Pinpoint the cell where the given text exists, returning its (X, Y) midpoint coordinate. 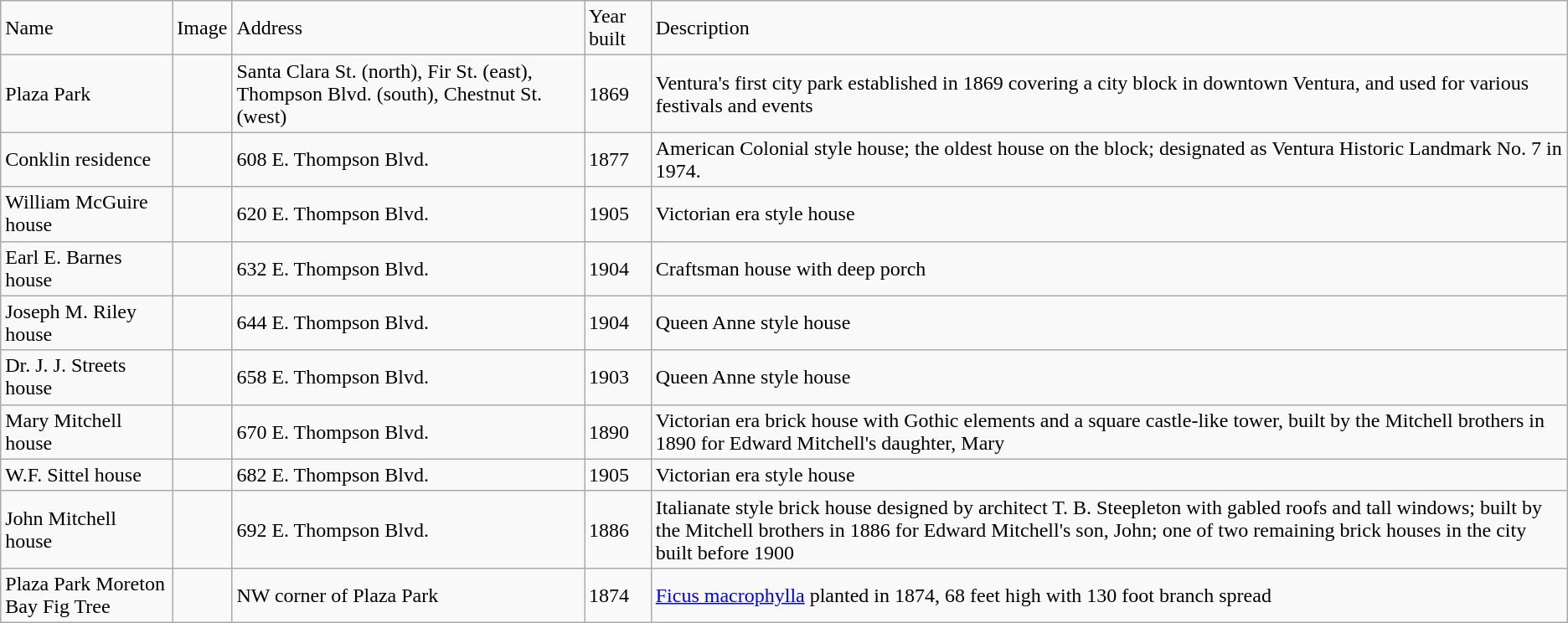
1874 (618, 595)
Joseph M. Riley house (87, 323)
Ficus macrophylla planted in 1874, 68 feet high with 130 foot branch spread (1109, 595)
670 E. Thompson Blvd. (409, 432)
Image (203, 28)
1877 (618, 159)
Plaza Park (87, 94)
644 E. Thompson Blvd. (409, 323)
692 E. Thompson Blvd. (409, 529)
Earl E. Barnes house (87, 268)
Description (1109, 28)
American Colonial style house; the oldest house on the block; designated as Ventura Historic Landmark No. 7 in 1974. (1109, 159)
Mary Mitchell house (87, 432)
Dr. J. J. Streets house (87, 377)
1903 (618, 377)
658 E. Thompson Blvd. (409, 377)
Address (409, 28)
Santa Clara St. (north), Fir St. (east), Thompson Blvd. (south), Chestnut St. (west) (409, 94)
608 E. Thompson Blvd. (409, 159)
682 E. Thompson Blvd. (409, 475)
John Mitchell house (87, 529)
1890 (618, 432)
Name (87, 28)
W.F. Sittel house (87, 475)
NW corner of Plaza Park (409, 595)
Conklin residence (87, 159)
Craftsman house with deep porch (1109, 268)
632 E. Thompson Blvd. (409, 268)
Year built (618, 28)
620 E. Thompson Blvd. (409, 214)
1886 (618, 529)
Ventura's first city park established in 1869 covering a city block in downtown Ventura, and used for various festivals and events (1109, 94)
Plaza Park Moreton Bay Fig Tree (87, 595)
1869 (618, 94)
William McGuire house (87, 214)
